Output the [x, y] coordinate of the center of the cell containing the given text.  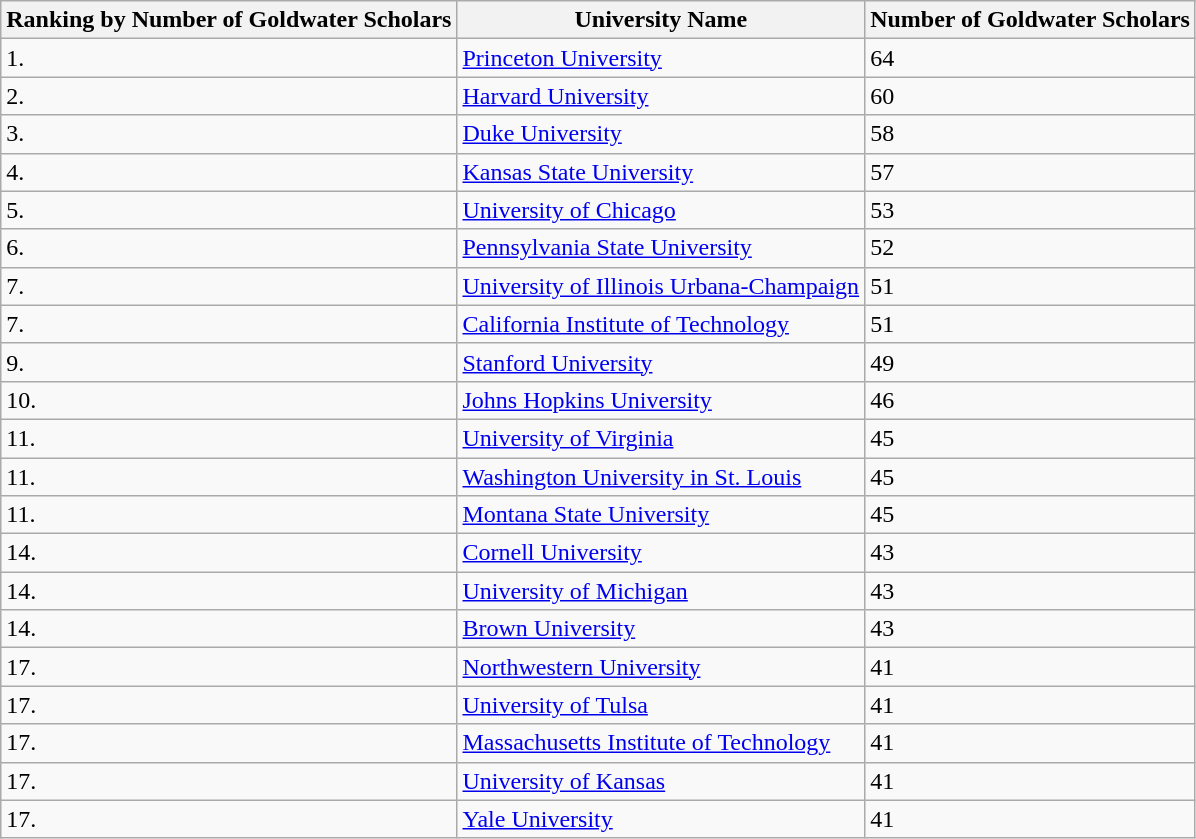
2. [229, 96]
57 [1030, 172]
Johns Hopkins University [661, 400]
Montana State University [661, 515]
Brown University [661, 629]
University of Virginia [661, 438]
49 [1030, 362]
University Name [661, 20]
Cornell University [661, 553]
58 [1030, 134]
Washington University in St. Louis [661, 477]
Stanford University [661, 362]
University of Tulsa [661, 705]
3. [229, 134]
4. [229, 172]
Harvard University [661, 96]
Number of Goldwater Scholars [1030, 20]
Princeton University [661, 58]
Pennsylvania State University [661, 248]
Yale University [661, 819]
University of Chicago [661, 210]
Massachusetts Institute of Technology [661, 743]
53 [1030, 210]
University of Kansas [661, 781]
California Institute of Technology [661, 324]
46 [1030, 400]
1. [229, 58]
Ranking by Number of Goldwater Scholars [229, 20]
10. [229, 400]
University of Illinois Urbana-Champaign [661, 286]
5. [229, 210]
Kansas State University [661, 172]
Northwestern University [661, 667]
6. [229, 248]
University of Michigan [661, 591]
60 [1030, 96]
9. [229, 362]
52 [1030, 248]
Duke University [661, 134]
64 [1030, 58]
